Extract the [X, Y] coordinate from the center of the cell holding the provided text.  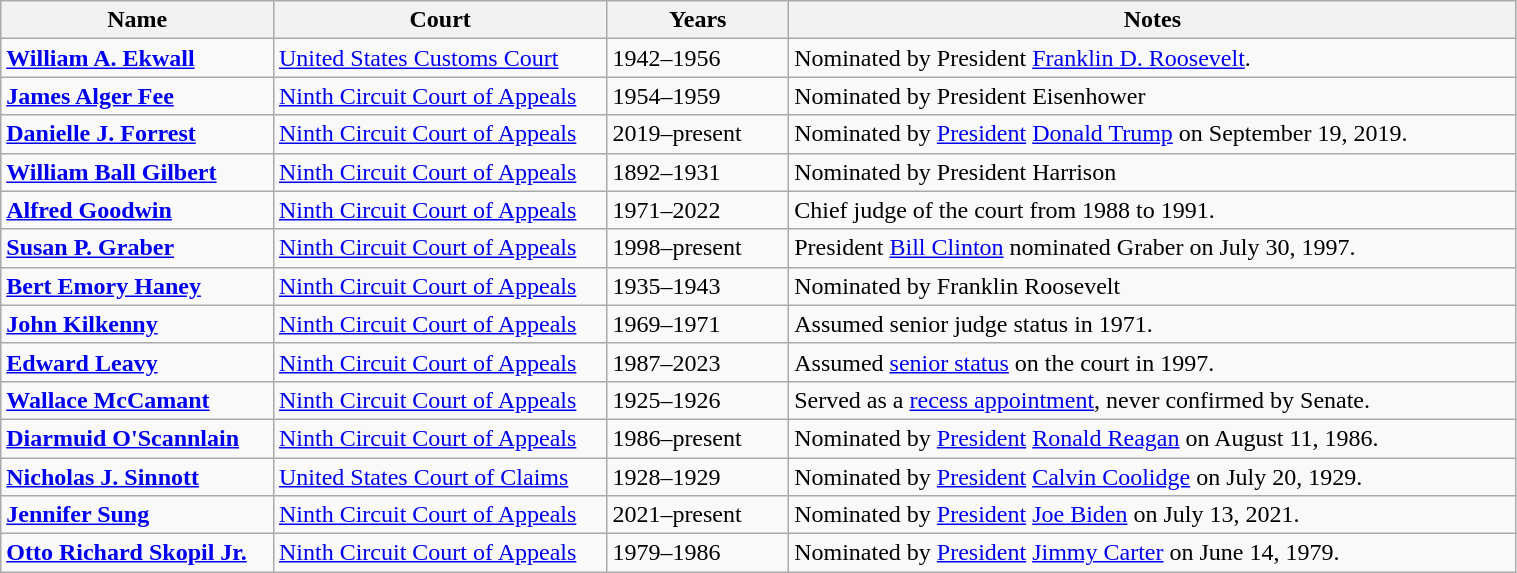
President Bill Clinton nominated Graber on July 30, 1997. [1152, 248]
Court [440, 20]
Edward Leavy [138, 362]
2021–present [698, 515]
Nominated by President Harrison [1152, 172]
1925–1926 [698, 400]
Nominated by President Franklin D. Roosevelt. [1152, 58]
Wallace McCamant [138, 400]
1942–1956 [698, 58]
1892–1931 [698, 172]
Jennifer Sung [138, 515]
1979–1986 [698, 553]
1986–present [698, 438]
James Alger Fee [138, 96]
Nominated by President Calvin Coolidge on July 20, 1929. [1152, 477]
Years [698, 20]
Nominated by President Donald Trump on September 19, 2019. [1152, 134]
Danielle J. Forrest [138, 134]
Nominated by Franklin Roosevelt [1152, 286]
Susan P. Graber [138, 248]
Nominated by President Jimmy Carter on June 14, 1979. [1152, 553]
William Ball Gilbert [138, 172]
United States Customs Court [440, 58]
Alfred Goodwin [138, 210]
William A. Ekwall [138, 58]
1998–present [698, 248]
Otto Richard Skopil Jr. [138, 553]
1928–1929 [698, 477]
Nominated by President Eisenhower [1152, 96]
Name [138, 20]
Nicholas J. Sinnott [138, 477]
John Kilkenny [138, 324]
1971–2022 [698, 210]
Diarmuid O'Scannlain [138, 438]
Notes [1152, 20]
Bert Emory Haney [138, 286]
Assumed senior judge status in 1971. [1152, 324]
Nominated by President Ronald Reagan on August 11, 1986. [1152, 438]
2019–present [698, 134]
Served as a recess appointment, never confirmed by Senate. [1152, 400]
Chief judge of the court from 1988 to 1991. [1152, 210]
1969–1971 [698, 324]
1987–2023 [698, 362]
Nominated by President Joe Biden on July 13, 2021. [1152, 515]
Assumed senior status on the court in 1997. [1152, 362]
United States Court of Claims [440, 477]
1954–1959 [698, 96]
1935–1943 [698, 286]
